Find where the given text appears and provide that cell's center as [x, y] coordinate. 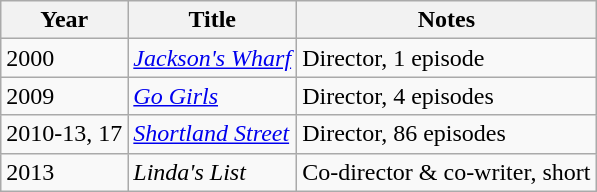
Go Girls [212, 96]
Director, 86 episodes [446, 134]
2009 [64, 96]
Director, 1 episode [446, 58]
Notes [446, 20]
Shortland Street [212, 134]
Director, 4 episodes [446, 96]
Jackson's Wharf [212, 58]
2010-13, 17 [64, 134]
Year [64, 20]
2000 [64, 58]
Title [212, 20]
Linda's List [212, 172]
Co-director & co-writer, short [446, 172]
2013 [64, 172]
